Provide the (x, y) coordinate of the cell's center where the given text is located.  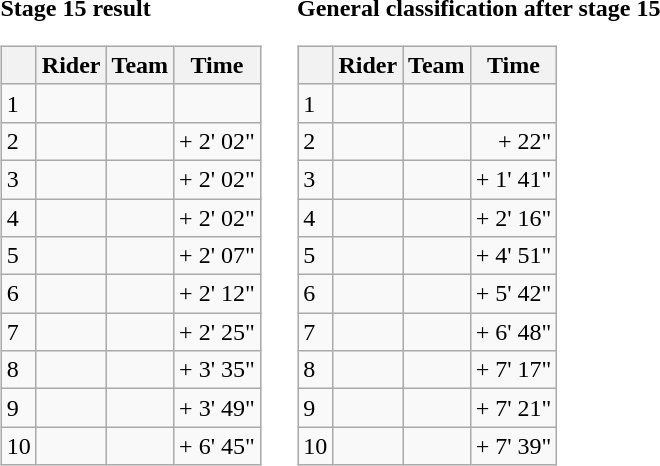
+ 2' 07" (218, 256)
+ 1' 41" (514, 179)
+ 3' 35" (218, 370)
+ 2' 16" (514, 217)
+ 2' 25" (218, 332)
+ 7' 21" (514, 408)
+ 2' 12" (218, 294)
+ 7' 17" (514, 370)
+ 5' 42" (514, 294)
+ 22" (514, 141)
+ 7' 39" (514, 446)
+ 6' 48" (514, 332)
+ 4' 51" (514, 256)
+ 3' 49" (218, 408)
+ 6' 45" (218, 446)
